Provide the [x, y] coordinate of the cell's center where the given text is located.  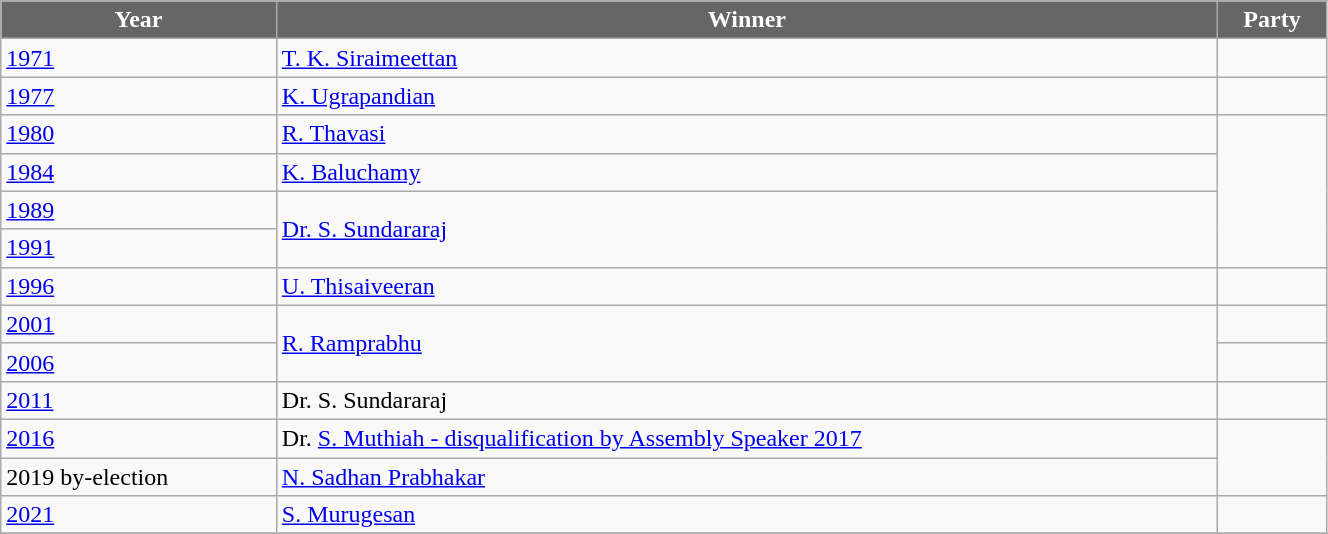
R. Ramprabhu [746, 343]
2016 [139, 438]
1977 [139, 96]
T. K. Siraimeettan [746, 58]
Year [139, 20]
Party [1272, 20]
K. Baluchamy [746, 172]
U. Thisaiveeran [746, 286]
Dr. S. Muthiah - disqualification by Assembly Speaker 2017 [746, 438]
K. Ugrapandian [746, 96]
1989 [139, 210]
1971 [139, 58]
1991 [139, 248]
2011 [139, 400]
S. Murugesan [746, 515]
2019 by-election [139, 477]
1980 [139, 134]
R. Thavasi [746, 134]
1984 [139, 172]
2001 [139, 324]
1996 [139, 286]
Winner [746, 20]
N. Sadhan Prabhakar [746, 477]
2006 [139, 362]
2021 [139, 515]
